Search for the cell housing the specified text and yield its [x, y] center coordinate. 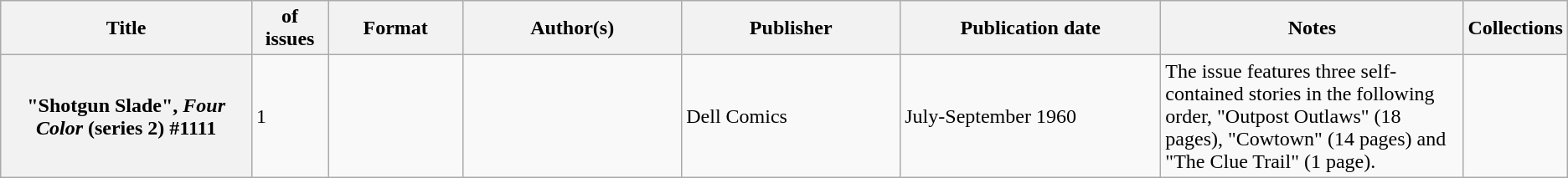
Format [395, 28]
Publisher [791, 28]
Notes [1312, 28]
1 [290, 116]
Title [126, 28]
Dell Comics [791, 116]
Author(s) [573, 28]
Collections [1515, 28]
Publication date [1030, 28]
of issues [290, 28]
"Shotgun Slade", Four Color (series 2) #1111 [126, 116]
July-September 1960 [1030, 116]
